Determine the [X, Y] coordinate at the center of the cell enclosing the given text.  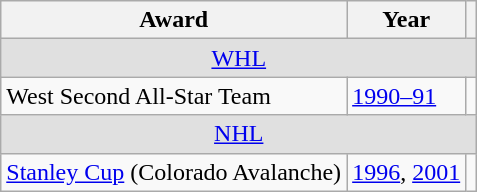
NHL [239, 134]
WHL [239, 58]
Year [406, 20]
West Second All-Star Team [174, 96]
Stanley Cup (Colorado Avalanche) [174, 172]
1990–91 [406, 96]
1996, 2001 [406, 172]
Award [174, 20]
